Locate the cell with the specified text and output its [x, y] center coordinate. 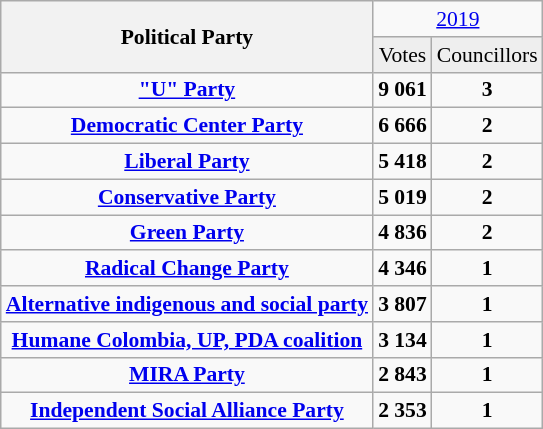
3 134 [402, 340]
Humane Colombia, UP, PDA coalition [187, 340]
Green Party [187, 233]
Conservative Party [187, 197]
2 353 [402, 411]
Alternative indigenous and social party [187, 304]
Democratic Center Party [187, 126]
4 346 [402, 269]
3 [488, 90]
2 843 [402, 375]
Independent Social Alliance Party [187, 411]
3 807 [402, 304]
4 836 [402, 233]
"U" Party [187, 90]
Votes [402, 55]
Councillors [488, 55]
9 061 [402, 90]
Radical Change Party [187, 269]
Liberal Party [187, 162]
Political Party [187, 36]
5 019 [402, 197]
5 418 [402, 162]
MIRA Party [187, 375]
6 666 [402, 126]
2019 [458, 19]
